Detect which cell encompasses the target text, then output its [X, Y] center coordinate. 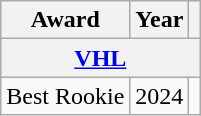
Year [160, 20]
Best Rookie [66, 96]
Award [66, 20]
2024 [160, 96]
VHL [100, 58]
